Pinpoint the cell where the given text exists, returning its (X, Y) midpoint coordinate. 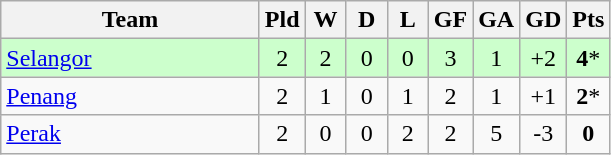
GD (544, 20)
D (366, 20)
4* (588, 58)
Penang (130, 96)
GF (450, 20)
Team (130, 20)
3 (450, 58)
W (326, 20)
Selangor (130, 58)
+1 (544, 96)
5 (496, 134)
GA (496, 20)
Pld (282, 20)
L (408, 20)
Pts (588, 20)
Perak (130, 134)
2* (588, 96)
-3 (544, 134)
+2 (544, 58)
